Provide the (X, Y) coordinate of the cell's center where the given text is located.  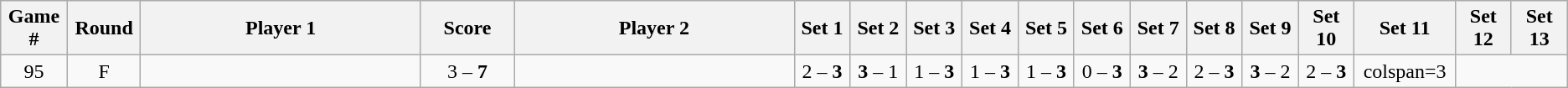
Set 8 (1215, 28)
Set 11 (1406, 28)
Set 3 (935, 28)
Set 9 (1270, 28)
Score (467, 28)
Player 2 (654, 28)
Set 13 (1540, 28)
Player 1 (281, 28)
colspan=3 (1406, 71)
Set 4 (990, 28)
0 – 3 (1102, 71)
Set 5 (1047, 28)
Set 2 (878, 28)
Set 1 (823, 28)
95 (34, 71)
Set 7 (1158, 28)
Set 12 (1483, 28)
Set 6 (1102, 28)
3 – 1 (878, 71)
F (104, 71)
Game # (34, 28)
Round (104, 28)
3 – 7 (467, 71)
Set 10 (1327, 28)
